Determine the (x, y) coordinate at the center of the cell enclosing the given text.  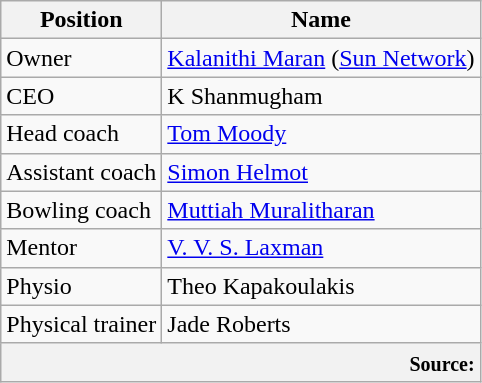
Head coach (82, 134)
K Shanmugham (321, 96)
Position (82, 20)
Physio (82, 286)
V. V. S. Laxman (321, 248)
Jade Roberts (321, 324)
Owner (82, 58)
Tom Moody (321, 134)
Physical trainer (82, 324)
Simon Helmot (321, 172)
Name (321, 20)
Muttiah Muralitharan (321, 210)
CEO (82, 96)
Bowling coach (82, 210)
Kalanithi Maran (Sun Network) (321, 58)
Source: (240, 362)
Theo Kapakoulakis (321, 286)
Assistant coach (82, 172)
Mentor (82, 248)
